Scan for the cell matching the given text and deliver its (x, y) coordinate at center. 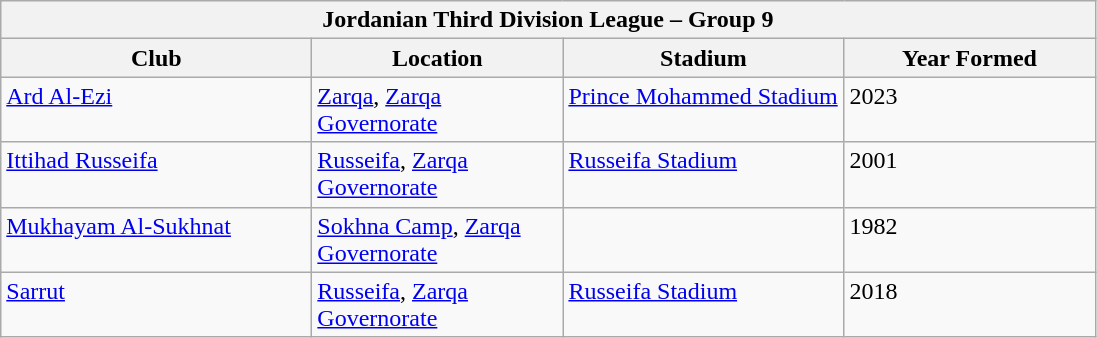
Mukhayam Al-Sukhnat (156, 240)
Prince Mohammed Stadium (704, 110)
Year Formed (970, 58)
2001 (970, 174)
Location (438, 58)
Stadium (704, 58)
2018 (970, 304)
Jordanian Third Division League – Group 9 (548, 20)
2023 (970, 110)
Ittihad Russeifa (156, 174)
Sarrut (156, 304)
Zarqa, Zarqa Governorate (438, 110)
1982 (970, 240)
Club (156, 58)
Sokhna Camp, Zarqa Governorate (438, 240)
Ard Al-Ezi (156, 110)
